Extract the (X, Y) coordinate from the center of the cell holding the provided text.  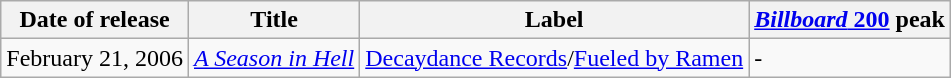
February 21, 2006 (95, 58)
A Season in Hell (274, 58)
Title (274, 20)
Date of release (95, 20)
Billboard 200 peak (850, 20)
Label (554, 20)
Decaydance Records/Fueled by Ramen (554, 58)
- (850, 58)
